Determine the [x, y] coordinate at the center of the cell enclosing the given text.  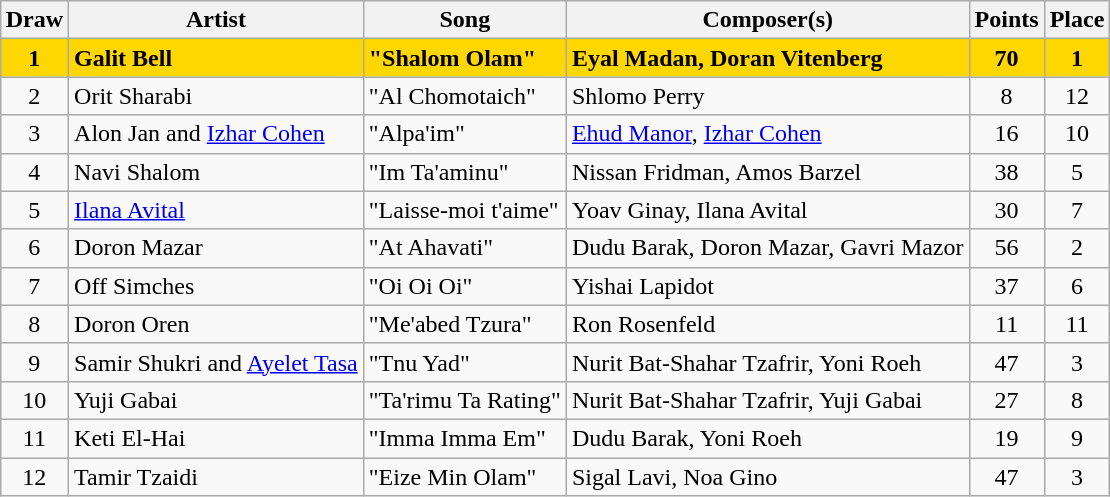
Sigal Lavi, Noa Gino [768, 477]
Draw [34, 20]
"Alpa'im" [464, 134]
37 [1006, 286]
Yishai Lapidot [768, 286]
"Imma Imma Em" [464, 438]
Ehud Manor, Izhar Cohen [768, 134]
Shlomo Perry [768, 96]
Eyal Madan, Doran Vitenberg [768, 58]
"Shalom Olam" [464, 58]
"Laisse-moi t'aime" [464, 210]
"Im Ta'aminu" [464, 172]
30 [1006, 210]
"Eize Min Olam" [464, 477]
16 [1006, 134]
70 [1006, 58]
Navi Shalom [216, 172]
Nurit Bat-Shahar Tzafrir, Yuji Gabai [768, 400]
Alon Jan and Izhar Cohen [216, 134]
Nurit Bat-Shahar Tzafrir, Yoni Roeh [768, 362]
Composer(s) [768, 20]
Orit Sharabi [216, 96]
Artist [216, 20]
Ilana Avital [216, 210]
38 [1006, 172]
56 [1006, 248]
Keti El-Hai [216, 438]
Points [1006, 20]
Doron Mazar [216, 248]
Place [1077, 20]
Galit Bell [216, 58]
Song [464, 20]
Tamir Tzaidi [216, 477]
19 [1006, 438]
Off Simches [216, 286]
"Tnu Yad" [464, 362]
"Oi Oi Oi" [464, 286]
"Al Chomotaich" [464, 96]
4 [34, 172]
Nissan Fridman, Amos Barzel [768, 172]
Doron Oren [216, 324]
Dudu Barak, Yoni Roeh [768, 438]
Yuji Gabai [216, 400]
Ron Rosenfeld [768, 324]
27 [1006, 400]
Samir Shukri and Ayelet Tasa [216, 362]
Yoav Ginay, Ilana Avital [768, 210]
"Me'abed Tzura" [464, 324]
"At Ahavati" [464, 248]
Dudu Barak, Doron Mazar, Gavri Mazor [768, 248]
"Ta'rimu Ta Rating" [464, 400]
